Locate the cell with the specified text and output its [x, y] center coordinate. 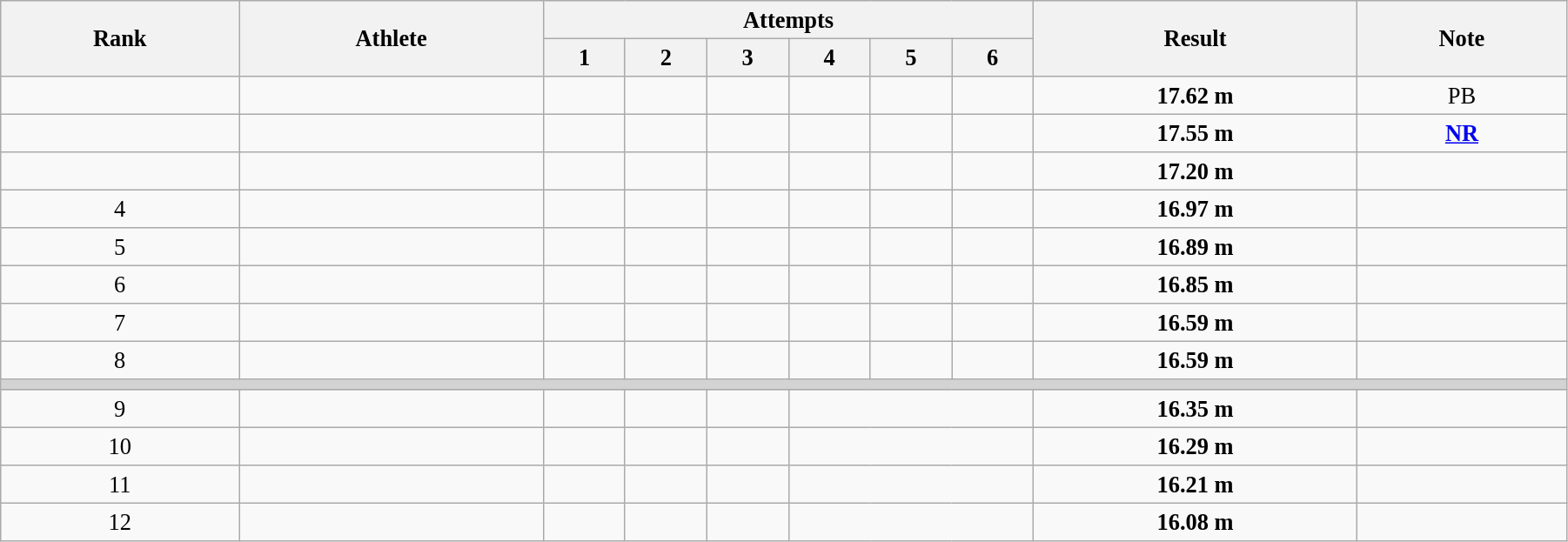
11 [120, 485]
Result [1196, 38]
Attempts [788, 19]
16.08 m [1196, 522]
17.20 m [1196, 171]
Athlete [392, 38]
10 [120, 446]
9 [120, 409]
17.55 m [1196, 133]
NR [1462, 133]
2 [666, 57]
Note [1462, 38]
16.29 m [1196, 446]
16.89 m [1196, 247]
16.35 m [1196, 409]
PB [1462, 95]
17.62 m [1196, 95]
Rank [120, 38]
3 [747, 57]
1 [585, 57]
8 [120, 360]
16.21 m [1196, 485]
12 [120, 522]
16.97 m [1196, 209]
7 [120, 323]
16.85 m [1196, 284]
